Provide the (x, y) coordinate of the cell's center where the given text is located.  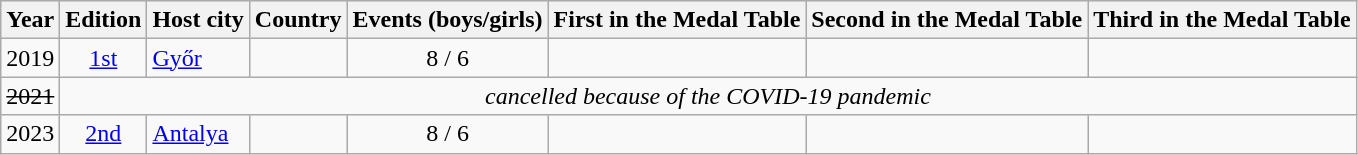
2nd (104, 134)
2023 (30, 134)
Second in the Medal Table (947, 20)
Antalya (198, 134)
2021 (30, 96)
Third in the Medal Table (1222, 20)
Events (boys/girls) (448, 20)
Edition (104, 20)
Host city (198, 20)
cancelled because of the COVID-19 pandemic (708, 96)
First in the Medal Table (677, 20)
1st (104, 58)
Country (298, 20)
Year (30, 20)
2019 (30, 58)
Győr (198, 58)
